From the cell containing the given text, extract its center point as [x, y] coordinate. 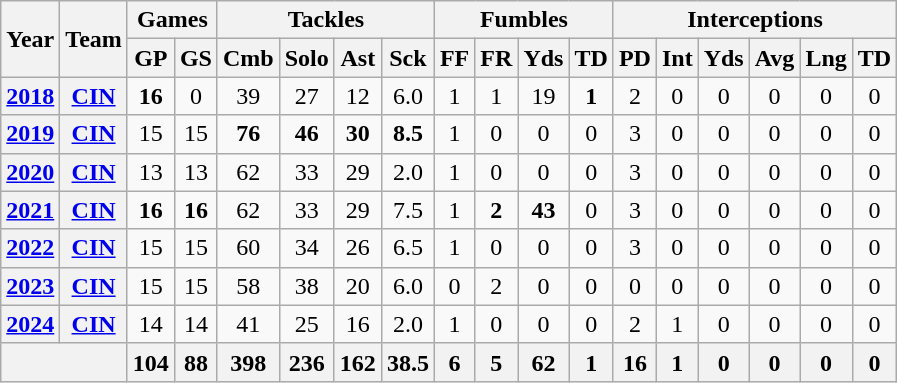
Int [677, 58]
38.5 [408, 362]
88 [196, 362]
236 [306, 362]
2024 [30, 324]
Fumbles [524, 20]
12 [358, 96]
34 [306, 248]
2020 [30, 172]
20 [358, 286]
8.5 [408, 134]
19 [544, 96]
25 [306, 324]
Games [172, 20]
Solo [306, 58]
Ast [358, 58]
5 [496, 362]
GP [150, 58]
398 [248, 362]
Cmb [248, 58]
7.5 [408, 210]
162 [358, 362]
2022 [30, 248]
Sck [408, 58]
30 [358, 134]
FF [454, 58]
38 [306, 286]
Interceptions [754, 20]
Avg [774, 58]
60 [248, 248]
46 [306, 134]
104 [150, 362]
2019 [30, 134]
PD [634, 58]
58 [248, 286]
Year [30, 39]
27 [306, 96]
26 [358, 248]
43 [544, 210]
2021 [30, 210]
Lng [826, 58]
76 [248, 134]
2023 [30, 286]
41 [248, 324]
2018 [30, 96]
39 [248, 96]
Team [94, 39]
FR [496, 58]
GS [196, 58]
6.5 [408, 248]
Tackles [326, 20]
6 [454, 362]
